Provide the (x, y) coordinate of the cell's center where the given text is located.  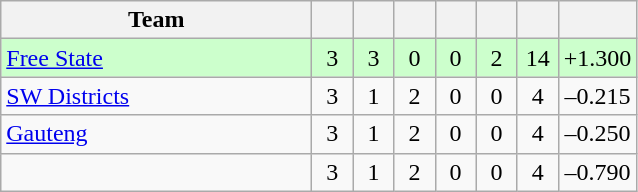
–0.215 (598, 96)
+1.300 (598, 58)
14 (538, 58)
Team (156, 20)
–0.250 (598, 134)
Gauteng (156, 134)
–0.790 (598, 172)
Free State (156, 58)
SW Districts (156, 96)
